Provide the [x, y] coordinate of the cell's center where the given text is located.  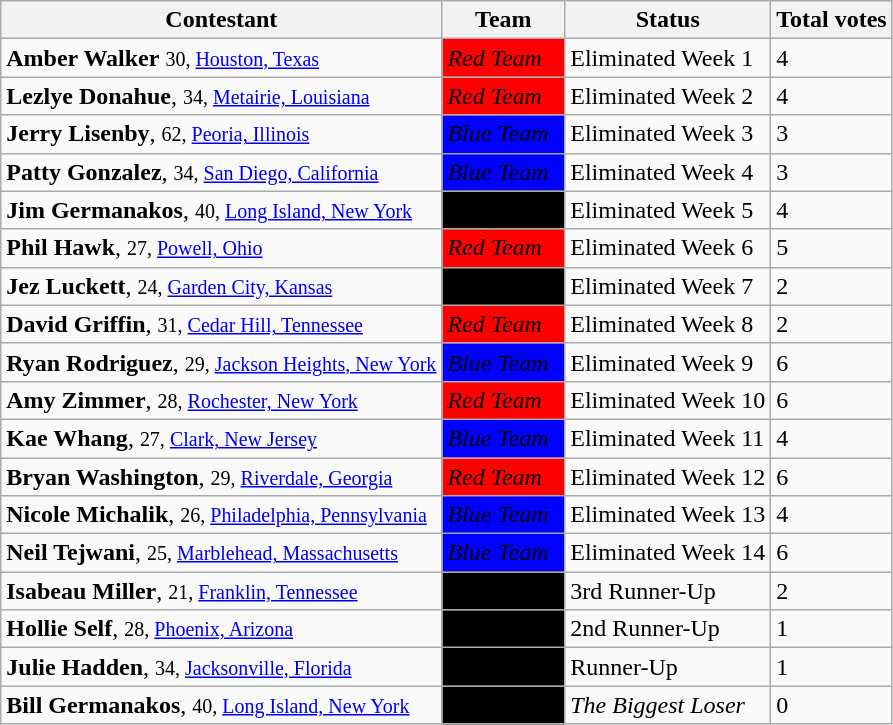
David Griffin, 31, Cedar Hill, Tennessee [222, 324]
Eliminated Week 6 [668, 248]
Lezlye Donahue, 34, Metairie, Louisiana [222, 96]
Amber Walker 30, Houston, Texas [222, 58]
Amy Zimmer, 28, Rochester, New York [222, 400]
Eliminated Week 12 [668, 477]
5 [832, 248]
Hollie Self, 28, Phoenix, Arizona [222, 629]
Total votes [832, 20]
Eliminated Week 8 [668, 324]
Neil Tejwani, 25, Marblehead, Massachusetts [222, 553]
Jez Luckett, 24, Garden City, Kansas [222, 286]
Eliminated Week 13 [668, 515]
Eliminated Week 9 [668, 362]
Jerry Lisenby, 62, Peoria, Illinois [222, 134]
Status [668, 20]
Eliminated Week 2 [668, 96]
Contestant [222, 20]
The Biggest Loser [668, 705]
Eliminated Week 11 [668, 438]
Jim Germanakos, 40, Long Island, New York [222, 210]
2nd Runner-Up [668, 629]
Eliminated Week 7 [668, 286]
Bryan Washington, 29, Riverdale, Georgia [222, 477]
Ryan Rodriguez, 29, Jackson Heights, New York [222, 362]
Phil Hawk, 27, Powell, Ohio [222, 248]
Isabeau Miller, 21, Franklin, Tennessee [222, 591]
Eliminated Week 4 [668, 172]
Eliminated Week 1 [668, 58]
Eliminated Week 5 [668, 210]
Eliminated Week 3 [668, 134]
Bill Germanakos, 40, Long Island, New York [222, 705]
Eliminated Week 10 [668, 400]
Julie Hadden, 34, Jacksonville, Florida [222, 667]
Team [504, 20]
3rd Runner-Up [668, 591]
Nicole Michalik, 26, Philadelphia, Pennsylvania [222, 515]
Kae Whang, 27, Clark, New Jersey [222, 438]
Patty Gonzalez, 34, San Diego, California [222, 172]
Eliminated Week 14 [668, 553]
Runner-Up [668, 667]
0 [832, 705]
